Locate the cell with the specified text and output its (X, Y) center coordinate. 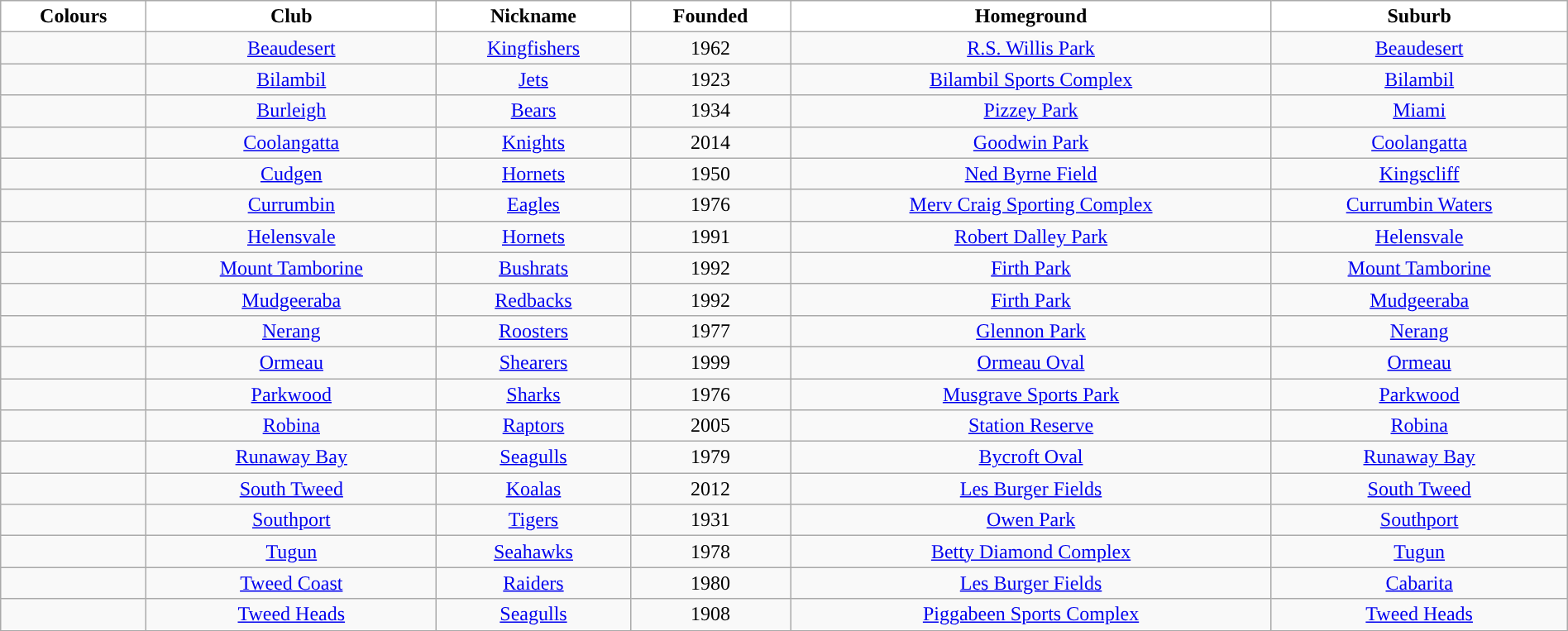
Kingfishers (533, 48)
Betty Diamond Complex (1030, 552)
Knights (533, 142)
Redbacks (533, 299)
1931 (710, 520)
Station Reserve (1030, 426)
1980 (710, 583)
Ned Byrne Field (1030, 174)
Bushrats (533, 268)
Roosters (533, 331)
Burleigh (291, 111)
Currumbin (291, 205)
Currumbin Waters (1419, 205)
Tigers (533, 520)
Robert Dalley Park (1030, 237)
Eagles (533, 205)
Cudgen (291, 174)
Bycroft Oval (1030, 457)
Owen Park (1030, 520)
Shearers (533, 362)
1950 (710, 174)
Piggabeen Sports Complex (1030, 614)
1923 (710, 79)
Jets (533, 79)
Bears (533, 111)
Sharks (533, 394)
Cabarita (1419, 583)
Koalas (533, 489)
1978 (710, 552)
2012 (710, 489)
Merv Craig Sporting Complex (1030, 205)
Raiders (533, 583)
1991 (710, 237)
Colours (74, 17)
1962 (710, 48)
1999 (710, 362)
1977 (710, 331)
Musgrave Sports Park (1030, 394)
Bilambil Sports Complex (1030, 79)
Raptors (533, 426)
Suburb (1419, 17)
Miami (1419, 111)
Kingscliff (1419, 174)
1908 (710, 614)
Pizzey Park (1030, 111)
Founded (710, 17)
Glennon Park (1030, 331)
Goodwin Park (1030, 142)
2014 (710, 142)
1934 (710, 111)
Nickname (533, 17)
2005 (710, 426)
Homeground (1030, 17)
1979 (710, 457)
Club (291, 17)
Seahawks (533, 552)
R.S. Willis Park (1030, 48)
Ormeau Oval (1030, 362)
Tweed Coast (291, 583)
